Find where the given text appears and provide that cell's center as [x, y] coordinate. 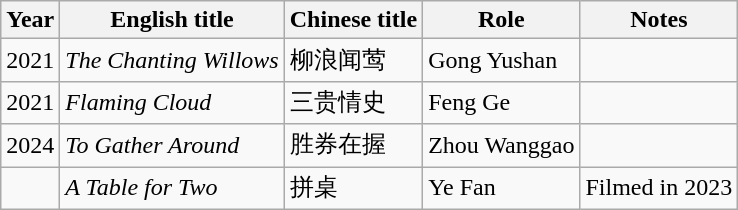
Flaming Cloud [172, 102]
Filmed in 2023 [659, 188]
Year [30, 20]
Role [502, 20]
Zhou Wanggao [502, 146]
Gong Yushan [502, 60]
Notes [659, 20]
2024 [30, 146]
胜券在握 [353, 146]
A Table for Two [172, 188]
三贵情史 [353, 102]
Ye Fan [502, 188]
Feng Ge [502, 102]
English title [172, 20]
The Chanting Willows [172, 60]
To Gather Around [172, 146]
Chinese title [353, 20]
拼桌 [353, 188]
柳浪闻莺 [353, 60]
